Search for the cell housing the specified text and yield its (x, y) center coordinate. 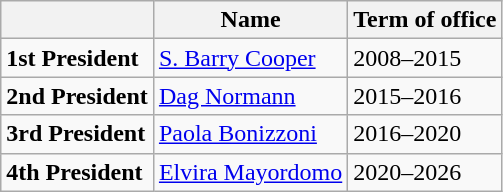
Paola Bonizzoni (250, 134)
4th President (78, 172)
S. Barry Cooper (250, 58)
Elvira Mayordomo (250, 172)
Dag Normann (250, 96)
Term of office (425, 20)
2nd President (78, 96)
2015–2016 (425, 96)
2016–2020 (425, 134)
Name (250, 20)
1st President (78, 58)
2008–2015 (425, 58)
3rd President (78, 134)
2020–2026 (425, 172)
